Scan for the cell matching the given text and deliver its (X, Y) coordinate at center. 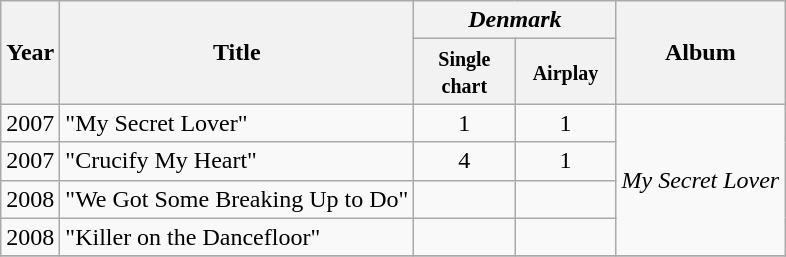
Airplay (566, 72)
4 (464, 161)
"We Got Some Breaking Up to Do" (237, 199)
Denmark (515, 20)
Single chart (464, 72)
Album (700, 52)
My Secret Lover (700, 180)
"My Secret Lover" (237, 123)
"Killer on the Dancefloor" (237, 237)
Title (237, 52)
"Crucify My Heart" (237, 161)
Year (30, 52)
